Return the (X, Y) coordinate for the center point of the cell that contains the specified text.  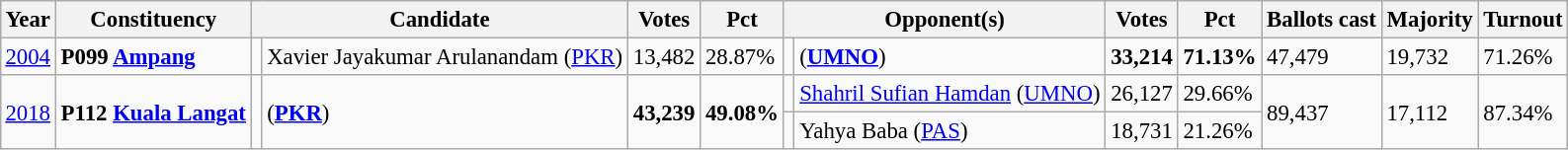
Candidate (439, 20)
71.13% (1219, 56)
28.87% (743, 56)
17,112 (1430, 112)
49.08% (743, 112)
(UMNO) (950, 56)
29.66% (1219, 94)
P099 Ampang (153, 56)
13,482 (664, 56)
43,239 (664, 112)
Majority (1430, 20)
47,479 (1322, 56)
87.34% (1524, 112)
33,214 (1142, 56)
Turnout (1524, 20)
26,127 (1142, 94)
Year (28, 20)
21.26% (1219, 131)
2004 (28, 56)
Xavier Jayakumar Arulanandam (PKR) (445, 56)
Ballots cast (1322, 20)
Yahya Baba (PAS) (950, 131)
Opponent(s) (945, 20)
19,732 (1430, 56)
89,437 (1322, 112)
18,731 (1142, 131)
P112 Kuala Langat (153, 112)
Constituency (153, 20)
71.26% (1524, 56)
2018 (28, 112)
Shahril Sufian Hamdan (UMNO) (950, 94)
(PKR) (445, 112)
